Scan for the cell matching the given text and deliver its (X, Y) coordinate at center. 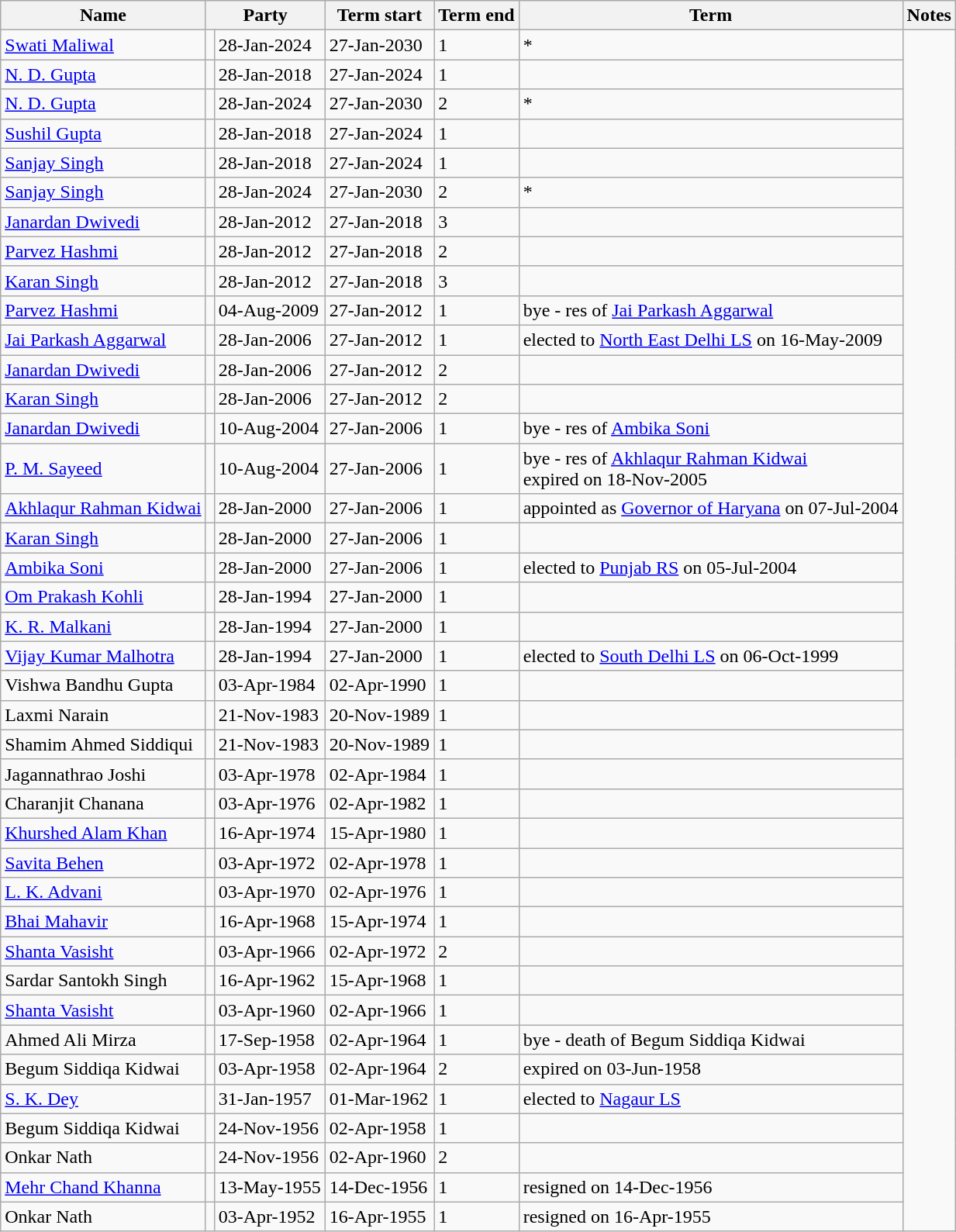
Ambika Soni (103, 568)
bye - death of Begum Siddiqa Kidwai (710, 1040)
03-Apr-1958 (270, 1069)
03-Apr-1966 (270, 951)
Shamim Ahmed Siddiqui (103, 744)
13-May-1955 (270, 1187)
03-Apr-1984 (270, 685)
Mehr Chand Khanna (103, 1187)
15-Apr-1968 (379, 981)
bye - res of Jai Parkash Aggarwal (710, 310)
Laxmi Narain (103, 715)
01-Mar-1962 (379, 1099)
15-Apr-1974 (379, 922)
16-Apr-1968 (270, 922)
expired on 03-Jun-1958 (710, 1069)
Notes (929, 16)
elected to Nagaur LS (710, 1099)
02-Apr-1984 (379, 774)
02-Apr-1990 (379, 685)
03-Apr-1976 (270, 803)
03-Apr-1960 (270, 1010)
resigned on 14-Dec-1956 (710, 1187)
elected to Punjab RS on 05-Jul-2004 (710, 568)
Party (265, 16)
03-Apr-1970 (270, 892)
04-Aug-2009 (270, 310)
elected to South Delhi LS on 06-Oct-1999 (710, 656)
bye - res of Ambika Soni (710, 429)
Ahmed Ali Mirza (103, 1040)
02-Apr-1960 (379, 1158)
Khurshed Alam Khan (103, 833)
appointed as Governor of Haryana on 07-Jul-2004 (710, 509)
Sardar Santokh Singh (103, 981)
S. K. Dey (103, 1099)
Jagannathrao Joshi (103, 774)
elected to North East Delhi LS on 16-May-2009 (710, 340)
Sushil Gupta (103, 133)
02-Apr-1958 (379, 1128)
16-Apr-1955 (379, 1216)
02-Apr-1982 (379, 803)
16-Apr-1962 (270, 981)
Jai Parkash Aggarwal (103, 340)
Name (103, 16)
03-Apr-1978 (270, 774)
Vishwa Bandhu Gupta (103, 685)
02-Apr-1972 (379, 951)
02-Apr-1976 (379, 892)
Term end (477, 16)
resigned on 16-Apr-1955 (710, 1216)
02-Apr-1966 (379, 1010)
Om Prakash Kohli (103, 597)
14-Dec-1956 (379, 1187)
31-Jan-1957 (270, 1099)
Savita Behen (103, 863)
L. K. Advani (103, 892)
bye - res of Akhlaqur Rahman Kidwaiexpired on 18-Nov-2005 (710, 468)
02-Apr-1978 (379, 863)
03-Apr-1952 (270, 1216)
Term (710, 16)
Swati Maliwal (103, 45)
Charanjit Chanana (103, 803)
P. M. Sayeed (103, 468)
Vijay Kumar Malhotra (103, 656)
Bhai Mahavir (103, 922)
03-Apr-1972 (270, 863)
K. R. Malkani (103, 626)
16-Apr-1974 (270, 833)
17-Sep-1958 (270, 1040)
Akhlaqur Rahman Kidwai (103, 509)
Term start (379, 16)
15-Apr-1980 (379, 833)
